Provide the (x, y) coordinate of the cell's center where the given text is located.  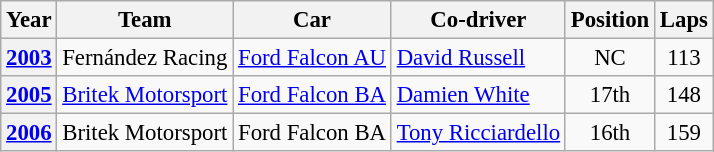
Team (145, 20)
2003 (29, 58)
Ford Falcon AU (312, 58)
Fernández Racing (145, 58)
113 (684, 58)
2006 (29, 133)
159 (684, 133)
Tony Ricciardello (478, 133)
Damien White (478, 95)
Position (610, 20)
17th (610, 95)
16th (610, 133)
Car (312, 20)
2005 (29, 95)
Laps (684, 20)
NC (610, 58)
Co-driver (478, 20)
David Russell (478, 58)
Year (29, 20)
148 (684, 95)
